From the cell containing the given text, extract its center point as [X, Y] coordinate. 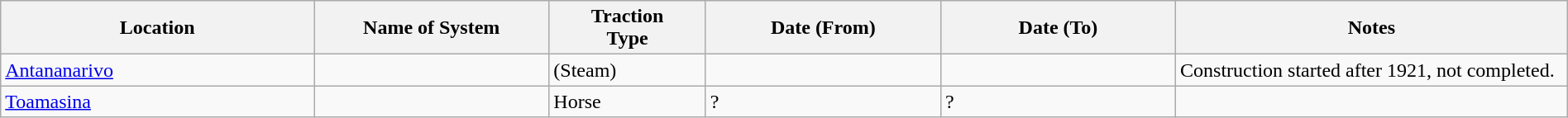
(Steam) [627, 70]
Notes [1372, 28]
Toamasina [157, 101]
Date (To) [1058, 28]
Name of System [432, 28]
Date (From) [823, 28]
Antananarivo [157, 70]
Construction started after 1921, not completed. [1372, 70]
Location [157, 28]
Horse [627, 101]
TractionType [627, 28]
